Capture the cell that displays the provided text and extract its (x, y) central coordinate. 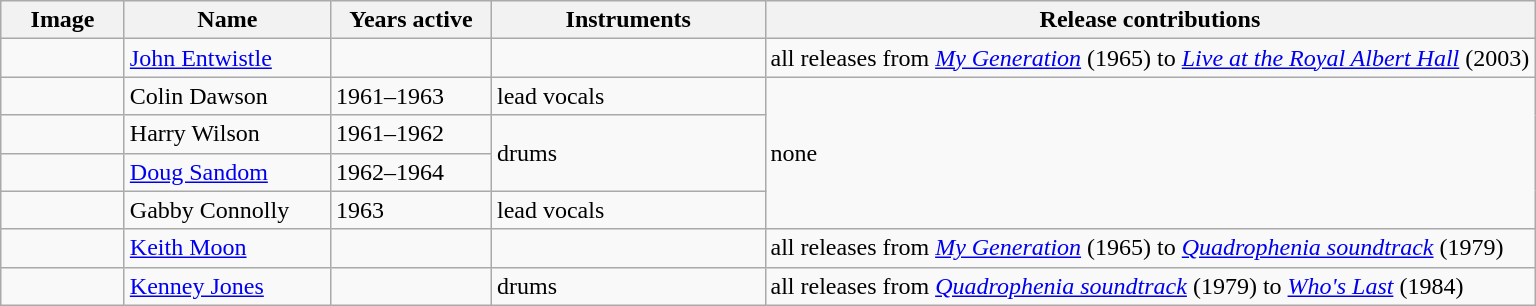
Release contributions (1150, 20)
Keith Moon (227, 248)
Doug Sandom (227, 172)
Gabby Connolly (227, 210)
Colin Dawson (227, 96)
all releases from Quadrophenia soundtrack (1979) to Who's Last (1984) (1150, 286)
Harry Wilson (227, 134)
none (1150, 153)
Years active (410, 20)
Kenney Jones (227, 286)
Instruments (628, 20)
Name (227, 20)
1962–1964 (410, 172)
all releases from My Generation (1965) to Live at the Royal Albert Hall (2003) (1150, 58)
Image (63, 20)
1961–1963 (410, 96)
all releases from My Generation (1965) to Quadrophenia soundtrack (1979) (1150, 248)
1961–1962 (410, 134)
1963 (410, 210)
John Entwistle (227, 58)
